Identify which cell holds the provided text, then report its (X, Y) central coordinate. 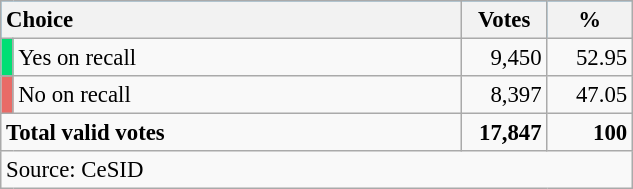
8,397 (504, 95)
17,847 (504, 133)
Choice (232, 20)
52.95 (590, 58)
9,450 (504, 58)
Source: CeSID (317, 170)
47.05 (590, 95)
No on recall (237, 95)
Yes on recall (237, 58)
Total valid votes (232, 133)
Votes (504, 20)
100 (590, 133)
% (590, 20)
